Extract the (X, Y) coordinate from the center of the cell holding the provided text.  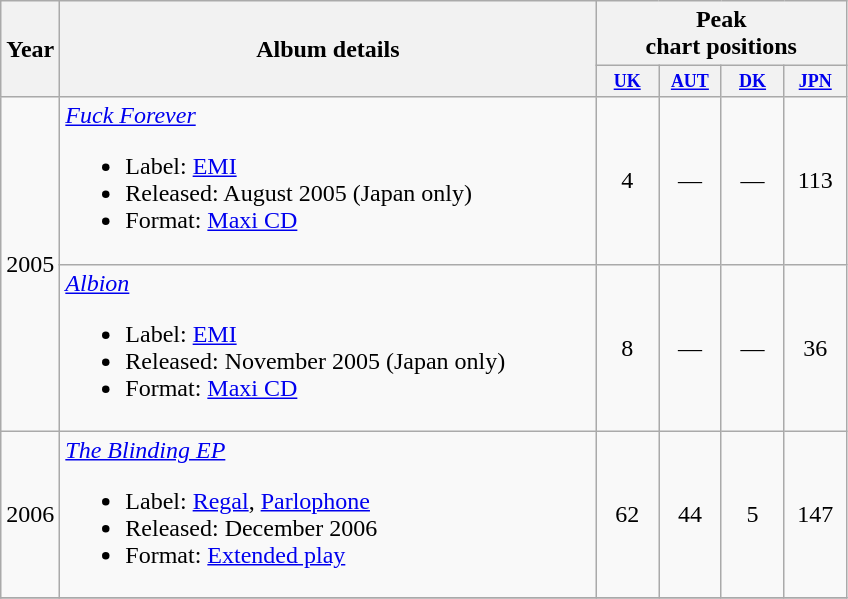
The Blinding EPLabel: Regal, ParlophoneReleased: December 2006Format: Extended play (328, 514)
36 (816, 348)
147 (816, 514)
4 (628, 180)
2006 (30, 514)
8 (628, 348)
Year (30, 49)
AUT (690, 82)
UK (628, 82)
AlbionLabel: EMIReleased: November 2005 (Japan only)Format: Maxi CD (328, 348)
DK (752, 82)
5 (752, 514)
JPN (816, 82)
Album details (328, 49)
Peakchart positions (722, 34)
2005 (30, 264)
62 (628, 514)
44 (690, 514)
113 (816, 180)
Fuck ForeverLabel: EMIReleased: August 2005 (Japan only)Format: Maxi CD (328, 180)
